Scan for the cell matching the given text and deliver its (X, Y) coordinate at center. 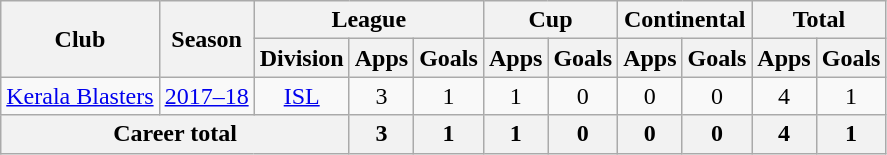
2017–18 (206, 96)
Total (819, 20)
Club (80, 39)
Kerala Blasters (80, 96)
ISL (302, 96)
Continental (685, 20)
Season (206, 39)
Cup (550, 20)
League (368, 20)
Career total (175, 134)
Division (302, 58)
